Identify which cell holds the provided text, then report its (x, y) central coordinate. 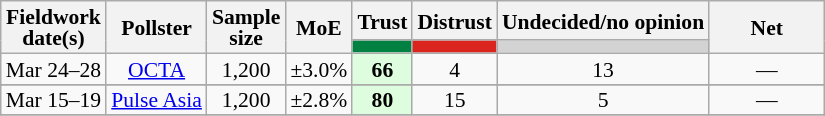
15 (454, 100)
Net (766, 27)
13 (603, 68)
80 (382, 100)
5 (603, 100)
Pulse Asia (156, 100)
OCTA (156, 68)
±2.8% (318, 100)
±3.0% (318, 68)
Samplesize (246, 27)
Mar 15–19 (54, 100)
Trust (382, 20)
Pollster (156, 27)
Fieldworkdate(s) (54, 27)
MoE (318, 27)
Undecided/no opinion (603, 20)
66 (382, 68)
Mar 24–28 (54, 68)
4 (454, 68)
Distrust (454, 20)
